Determine the (x, y) coordinate at the center of the cell enclosing the given text.  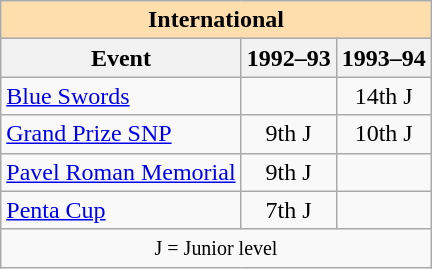
Pavel Roman Memorial (121, 172)
7th J (288, 210)
1992–93 (288, 58)
Event (121, 58)
Penta Cup (121, 210)
1993–94 (384, 58)
Grand Prize SNP (121, 134)
International (216, 20)
J = Junior level (216, 248)
10th J (384, 134)
14th J (384, 96)
Blue Swords (121, 96)
